Extract the [X, Y] coordinate from the center of the cell holding the provided text.  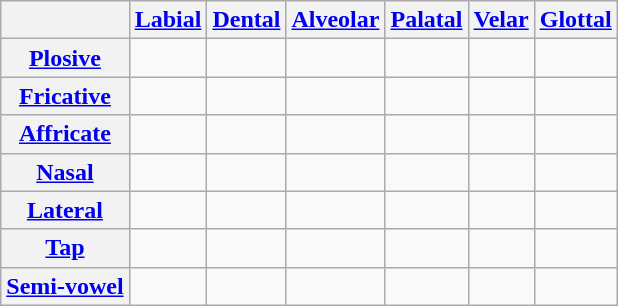
Semi-vowel [65, 286]
Tap [65, 248]
Glottal [576, 20]
Alveolar [336, 20]
Fricative [65, 96]
Nasal [65, 172]
Velar [501, 20]
Affricate [65, 134]
Lateral [65, 210]
Labial [168, 20]
Dental [246, 20]
Palatal [426, 20]
Plosive [65, 58]
